Return [X, Y] of the center of cell containing provided text 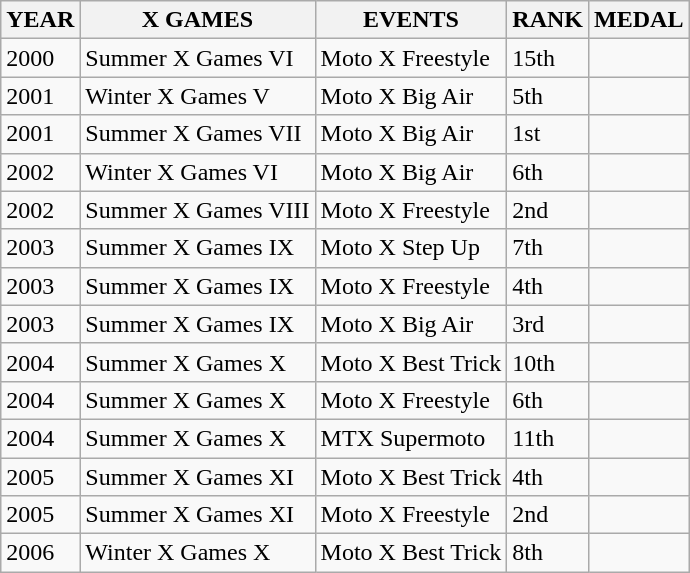
MEDAL [639, 20]
RANK [548, 20]
5th [548, 96]
Summer X Games VIII [198, 210]
2000 [40, 58]
EVENTS [411, 20]
Moto X Step Up [411, 248]
Winter X Games VI [198, 172]
3rd [548, 324]
Winter X Games V [198, 96]
Winter X Games X [198, 553]
15th [548, 58]
2006 [40, 553]
YEAR [40, 20]
7th [548, 248]
8th [548, 553]
Summer X Games VII [198, 134]
11th [548, 438]
1st [548, 134]
Summer X Games VI [198, 58]
MTX Supermoto [411, 438]
10th [548, 362]
X GAMES [198, 20]
